Pinpoint the cell where the given text exists, returning its (X, Y) midpoint coordinate. 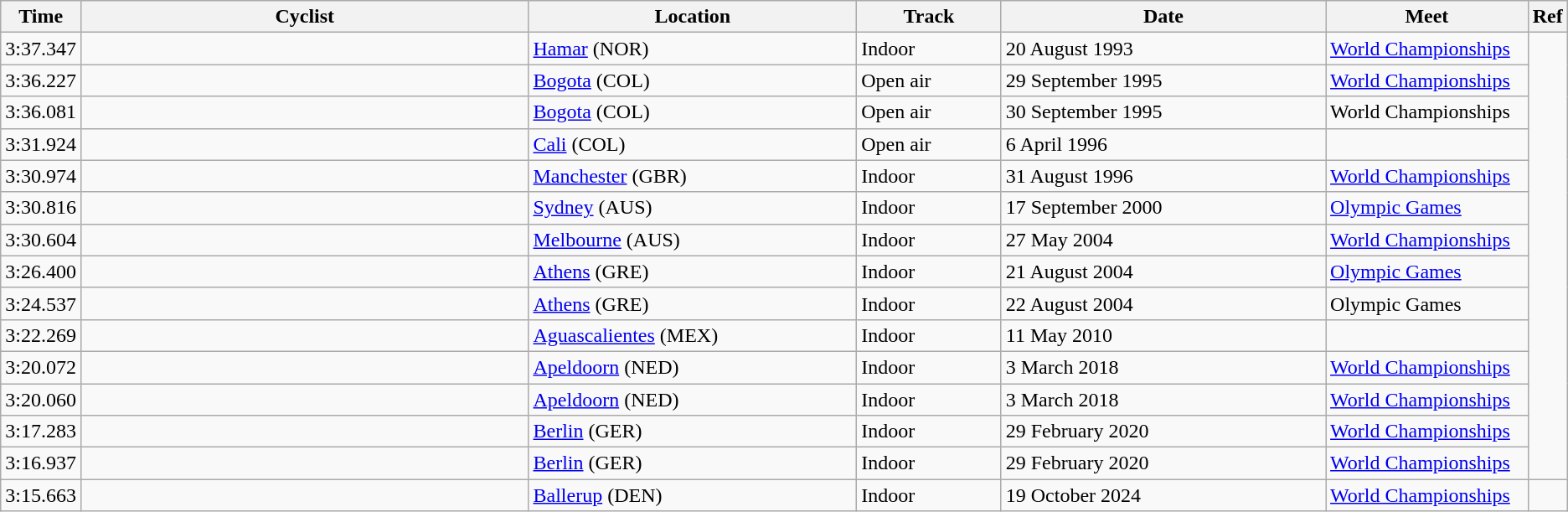
Meet (1427, 17)
Aguascalientes (MEX) (693, 335)
3:36.081 (41, 112)
3:22.269 (41, 335)
3:17.283 (41, 432)
Cali (COL) (693, 144)
3:15.663 (41, 495)
6 April 1996 (1163, 144)
3:37.347 (41, 49)
11 May 2010 (1163, 335)
Date (1163, 17)
Location (693, 17)
29 September 1995 (1163, 80)
3:16.937 (41, 463)
3:20.060 (41, 400)
3:30.816 (41, 208)
3:20.072 (41, 367)
3:36.227 (41, 80)
22 August 2004 (1163, 303)
3:30.974 (41, 176)
30 September 1995 (1163, 112)
3:31.924 (41, 144)
31 August 1996 (1163, 176)
27 May 2004 (1163, 240)
Sydney (AUS) (693, 208)
Ballerup (DEN) (693, 495)
17 September 2000 (1163, 208)
Hamar (NOR) (693, 49)
20 August 1993 (1163, 49)
Manchester (GBR) (693, 176)
3:30.604 (41, 240)
3:26.400 (41, 272)
Cyclist (304, 17)
Time (41, 17)
Ref (1548, 17)
Melbourne (AUS) (693, 240)
19 October 2024 (1163, 495)
21 August 2004 (1163, 272)
Track (930, 17)
3:24.537 (41, 303)
